For the text-containing cell, return its midpoint in [X, Y] coordinate format. 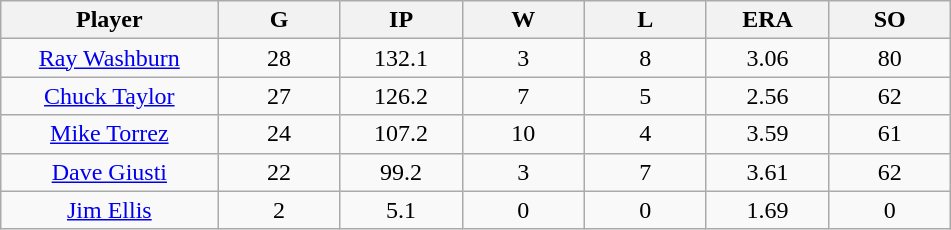
24 [279, 134]
ERA [767, 20]
3.59 [767, 134]
5 [645, 96]
107.2 [401, 134]
W [523, 20]
Ray Washburn [110, 58]
3.06 [767, 58]
99.2 [401, 172]
27 [279, 96]
2.56 [767, 96]
IP [401, 20]
Dave Giusti [110, 172]
2 [279, 210]
61 [890, 134]
8 [645, 58]
Chuck Taylor [110, 96]
80 [890, 58]
G [279, 20]
132.1 [401, 58]
28 [279, 58]
1.69 [767, 210]
Player [110, 20]
10 [523, 134]
3.61 [767, 172]
SO [890, 20]
L [645, 20]
22 [279, 172]
5.1 [401, 210]
126.2 [401, 96]
4 [645, 134]
Jim Ellis [110, 210]
Mike Torrez [110, 134]
